Provide the (x, y) coordinate of the cell's center where the given text is located.  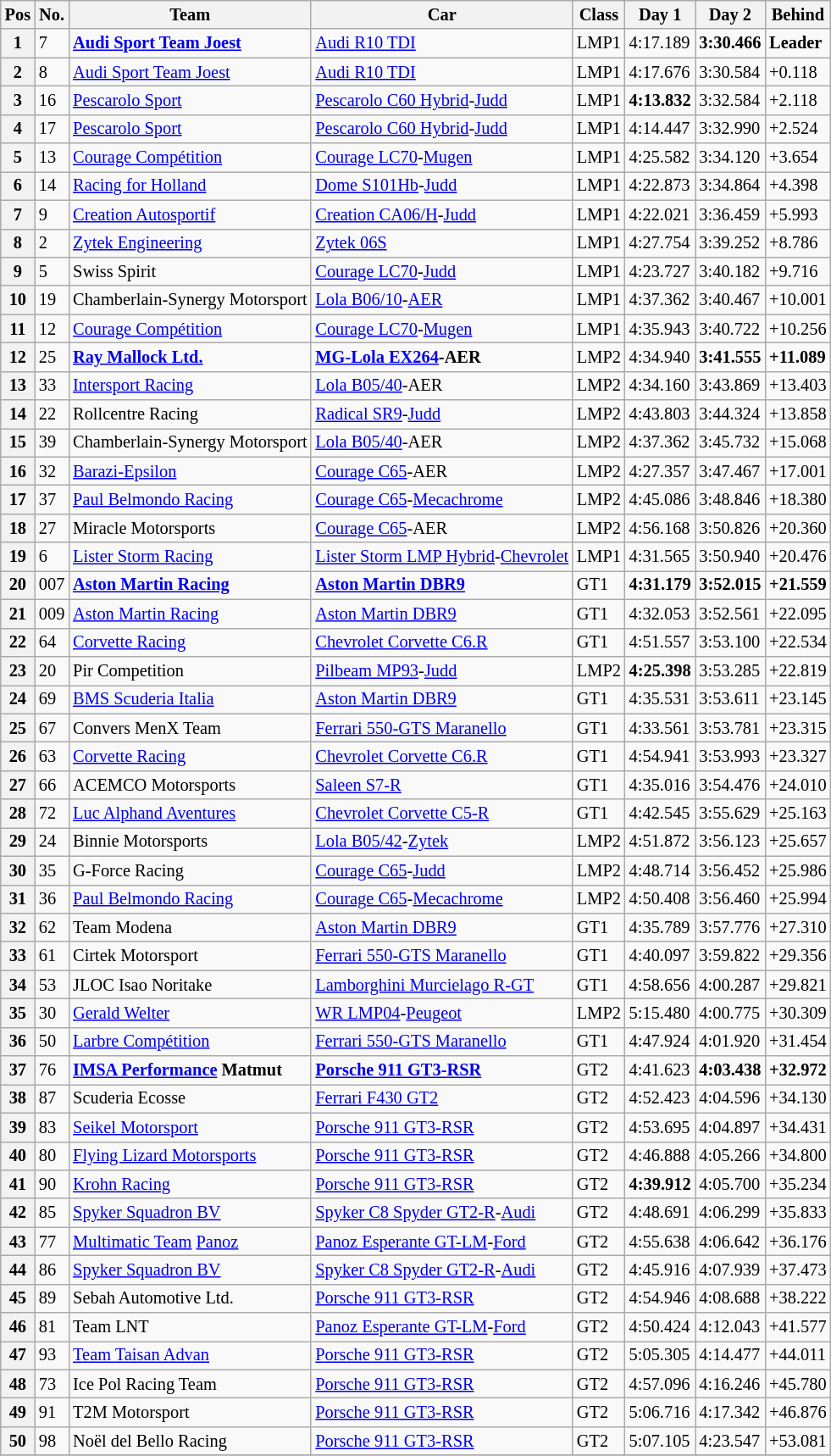
+23.145 (798, 699)
Lister Storm Racing (190, 557)
Luc Alphand Aventures (190, 814)
+53.081 (798, 1441)
67 (52, 728)
3:56.452 (730, 870)
Intersport Racing (190, 386)
11 (18, 329)
Pilbeam MP93-Judd (442, 670)
+22.534 (798, 642)
Day 2 (730, 14)
72 (52, 814)
3:48.846 (730, 499)
93 (52, 1355)
Lister Storm LMP Hybrid-Chevrolet (442, 557)
No. (52, 14)
Seikel Motorsport (190, 1127)
4:50.424 (661, 1327)
3:53.100 (730, 642)
Team Taisan Advan (190, 1355)
+17.001 (798, 471)
Multimatic Team Panoz (190, 1242)
4:23.727 (661, 271)
4:35.531 (661, 699)
3:30.466 (730, 43)
4:35.016 (661, 785)
89 (52, 1298)
5:05.305 (661, 1355)
Radical SR9-Judd (442, 414)
Larbre Compétition (190, 1042)
4:01.920 (730, 1042)
Ray Mallock Ltd. (190, 357)
+13.403 (798, 386)
38 (18, 1098)
4:35.789 (661, 927)
+20.360 (798, 528)
Convers MenX Team (190, 728)
Sebah Automotive Ltd. (190, 1298)
3:40.467 (730, 300)
4:00.775 (730, 1013)
23 (18, 670)
4:45.086 (661, 499)
Ice Pol Racing Team (190, 1384)
+34.130 (798, 1098)
3:59.822 (730, 956)
Noël del Bello Racing (190, 1441)
42 (18, 1213)
3:56.123 (730, 842)
+38.222 (798, 1298)
+21.559 (798, 585)
4:51.557 (661, 642)
87 (52, 1098)
Barazi-Epsilon (190, 471)
4:56.168 (661, 528)
3:39.252 (730, 243)
+36.176 (798, 1242)
Miracle Motorsports (190, 528)
34 (18, 985)
3:55.629 (730, 814)
4:34.160 (661, 386)
Lola B05/42-Zytek (442, 842)
40 (18, 1156)
+10.001 (798, 300)
63 (52, 756)
+0.118 (798, 72)
3:57.776 (730, 927)
+2.118 (798, 100)
IMSA Performance Matmut (190, 1070)
4:39.912 (661, 1184)
Zytek 06S (442, 243)
Gerald Welter (190, 1013)
WR LMP04-Peugeot (442, 1013)
4:06.299 (730, 1213)
5:07.105 (661, 1441)
4:46.888 (661, 1156)
+34.431 (798, 1127)
4:47.924 (661, 1042)
4:41.623 (661, 1070)
4:05.700 (730, 1184)
Dome S101Hb-Judd (442, 186)
3 (18, 100)
18 (18, 528)
4:06.642 (730, 1242)
4:55.638 (661, 1242)
73 (52, 1384)
+22.819 (798, 670)
4:48.714 (661, 870)
62 (52, 927)
4:31.179 (661, 585)
3:36.459 (730, 214)
Racing for Holland (190, 186)
53 (52, 985)
+34.800 (798, 1156)
+4.398 (798, 186)
+23.315 (798, 728)
3:41.555 (730, 357)
3:34.120 (730, 158)
Ferrari F430 GT2 (442, 1098)
48 (18, 1384)
4:17.342 (730, 1413)
3:50.940 (730, 557)
4:04.596 (730, 1098)
69 (52, 699)
+9.716 (798, 271)
4:16.246 (730, 1384)
Creation CA06/H-Judd (442, 214)
4:54.941 (661, 756)
Day 1 (661, 14)
3:40.182 (730, 271)
3:43.869 (730, 386)
Cirtek Motorsport (190, 956)
43 (18, 1242)
4:54.946 (661, 1298)
+5.993 (798, 214)
009 (52, 614)
66 (52, 785)
+25.657 (798, 842)
77 (52, 1242)
+29.821 (798, 985)
91 (52, 1413)
+11.089 (798, 357)
81 (52, 1327)
1 (18, 43)
3:44.324 (730, 414)
31 (18, 899)
4:22.021 (661, 214)
Binnie Motorsports (190, 842)
+32.972 (798, 1070)
4:13.832 (661, 100)
4:40.097 (661, 956)
4:14.477 (730, 1355)
MG-Lola EX264-AER (442, 357)
+37.473 (798, 1270)
4:31.565 (661, 557)
+27.310 (798, 927)
+45.780 (798, 1384)
83 (52, 1127)
Lola B06/10-AER (442, 300)
JLOC Isao Noritake (190, 985)
4:27.357 (661, 471)
4:07.939 (730, 1270)
4:52.423 (661, 1098)
26 (18, 756)
3:32.584 (730, 100)
4:05.266 (730, 1156)
+25.986 (798, 870)
BMS Scuderia Italia (190, 699)
Flying Lizard Motorsports (190, 1156)
3:53.781 (730, 728)
Lamborghini Murcielago R-GT (442, 985)
4:12.043 (730, 1327)
Team Modena (190, 927)
4:32.053 (661, 614)
+29.356 (798, 956)
90 (52, 1184)
+8.786 (798, 243)
4 (18, 129)
Class (599, 14)
Zytek Engineering (190, 243)
Saleen S7-R (442, 785)
28 (18, 814)
+25.994 (798, 899)
+15.068 (798, 442)
4:33.561 (661, 728)
3:45.732 (730, 442)
+23.327 (798, 756)
+13.858 (798, 414)
4:50.408 (661, 899)
85 (52, 1213)
Leader (798, 43)
4:45.916 (661, 1270)
3:53.611 (730, 699)
3:54.476 (730, 785)
45 (18, 1298)
Swiss Spirit (190, 271)
4:00.287 (730, 985)
+44.011 (798, 1355)
4:17.189 (661, 43)
4:25.582 (661, 158)
4:48.691 (661, 1213)
Scuderia Ecosse (190, 1098)
4:51.872 (661, 842)
4:22.873 (661, 186)
Courage C65-Judd (442, 870)
3:56.460 (730, 899)
4:03.438 (730, 1070)
+30.309 (798, 1013)
+3.654 (798, 158)
5:15.480 (661, 1013)
4:43.803 (661, 414)
Chevrolet Corvette C5-R (442, 814)
86 (52, 1270)
98 (52, 1441)
+24.010 (798, 785)
007 (52, 585)
4:27.754 (661, 243)
80 (52, 1156)
76 (52, 1070)
44 (18, 1270)
Rollcentre Racing (190, 414)
3:52.015 (730, 585)
3:53.285 (730, 670)
15 (18, 442)
64 (52, 642)
4:34.940 (661, 357)
Pir Competition (190, 670)
47 (18, 1355)
3:52.561 (730, 614)
4:23.547 (730, 1441)
+25.163 (798, 814)
3:53.993 (730, 756)
Car (442, 14)
46 (18, 1327)
Creation Autosportif (190, 214)
3:30.584 (730, 72)
+41.577 (798, 1327)
Team (190, 14)
29 (18, 842)
Krohn Racing (190, 1184)
61 (52, 956)
4:57.096 (661, 1384)
3:47.467 (730, 471)
Pos (18, 14)
10 (18, 300)
Courage LC70-Judd (442, 271)
G-Force Racing (190, 870)
+35.234 (798, 1184)
41 (18, 1184)
3:32.990 (730, 129)
4:14.447 (661, 129)
3:40.722 (730, 329)
49 (18, 1413)
Behind (798, 14)
5:06.716 (661, 1413)
21 (18, 614)
+35.833 (798, 1213)
3:34.864 (730, 186)
+18.380 (798, 499)
4:08.688 (730, 1298)
Team LNT (190, 1327)
+31.454 (798, 1042)
4:58.656 (661, 985)
ACEMCO Motorsports (190, 785)
+10.256 (798, 329)
4:04.897 (730, 1127)
4:17.676 (661, 72)
+20.476 (798, 557)
4:42.545 (661, 814)
T2M Motorsport (190, 1413)
+46.876 (798, 1413)
4:25.398 (661, 670)
4:35.943 (661, 329)
3:50.826 (730, 528)
+2.524 (798, 129)
+22.095 (798, 614)
4:53.695 (661, 1127)
